Scan for the cell matching the given text and deliver its [X, Y] coordinate at center. 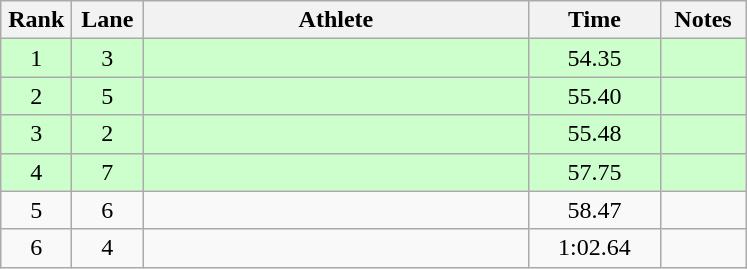
Time [594, 20]
1:02.64 [594, 248]
57.75 [594, 172]
Lane [108, 20]
1 [36, 58]
55.48 [594, 134]
58.47 [594, 210]
Notes [703, 20]
7 [108, 172]
54.35 [594, 58]
55.40 [594, 96]
Rank [36, 20]
Athlete [336, 20]
